From the cell containing the given text, extract its center point as (x, y) coordinate. 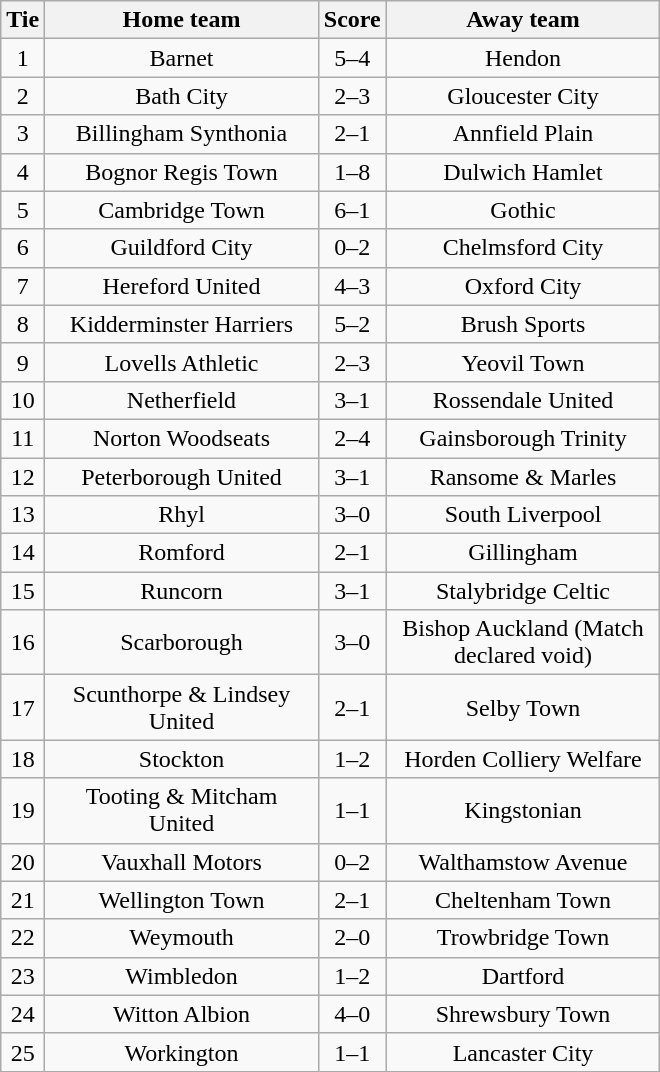
Gothic (523, 210)
Dartford (523, 976)
Wellington Town (182, 900)
Lancaster City (523, 1052)
Workington (182, 1052)
Horden Colliery Welfare (523, 759)
Witton Albion (182, 1014)
22 (23, 938)
Ransome & Marles (523, 477)
25 (23, 1052)
Bognor Regis Town (182, 172)
23 (23, 976)
6 (23, 248)
13 (23, 515)
Norton Woodseats (182, 438)
15 (23, 591)
Netherfield (182, 400)
Yeovil Town (523, 362)
7 (23, 286)
4 (23, 172)
Romford (182, 553)
Wimbledon (182, 976)
Stockton (182, 759)
2–4 (352, 438)
Tie (23, 20)
Vauxhall Motors (182, 862)
Cheltenham Town (523, 900)
Brush Sports (523, 324)
5–2 (352, 324)
Hereford United (182, 286)
19 (23, 810)
Selby Town (523, 708)
Barnet (182, 58)
1–8 (352, 172)
17 (23, 708)
5 (23, 210)
Gloucester City (523, 96)
South Liverpool (523, 515)
21 (23, 900)
Scarborough (182, 642)
12 (23, 477)
Bishop Auckland (Match declared void) (523, 642)
Stalybridge Celtic (523, 591)
11 (23, 438)
Walthamstow Avenue (523, 862)
20 (23, 862)
10 (23, 400)
18 (23, 759)
Lovells Athletic (182, 362)
4–3 (352, 286)
Rossendale United (523, 400)
14 (23, 553)
Gillingham (523, 553)
Cambridge Town (182, 210)
Rhyl (182, 515)
Trowbridge Town (523, 938)
Runcorn (182, 591)
6–1 (352, 210)
Billingham Synthonia (182, 134)
Shrewsbury Town (523, 1014)
Peterborough United (182, 477)
Hendon (523, 58)
Oxford City (523, 286)
Tooting & Mitcham United (182, 810)
16 (23, 642)
2–0 (352, 938)
2 (23, 96)
8 (23, 324)
3 (23, 134)
Weymouth (182, 938)
Chelmsford City (523, 248)
Annfield Plain (523, 134)
Scunthorpe & Lindsey United (182, 708)
9 (23, 362)
Dulwich Hamlet (523, 172)
Guildford City (182, 248)
Gainsborough Trinity (523, 438)
Kingstonian (523, 810)
Away team (523, 20)
5–4 (352, 58)
Bath City (182, 96)
1 (23, 58)
Score (352, 20)
Kidderminster Harriers (182, 324)
4–0 (352, 1014)
Home team (182, 20)
24 (23, 1014)
